Determine the (x, y) coordinate at the center of the cell enclosing the given text.  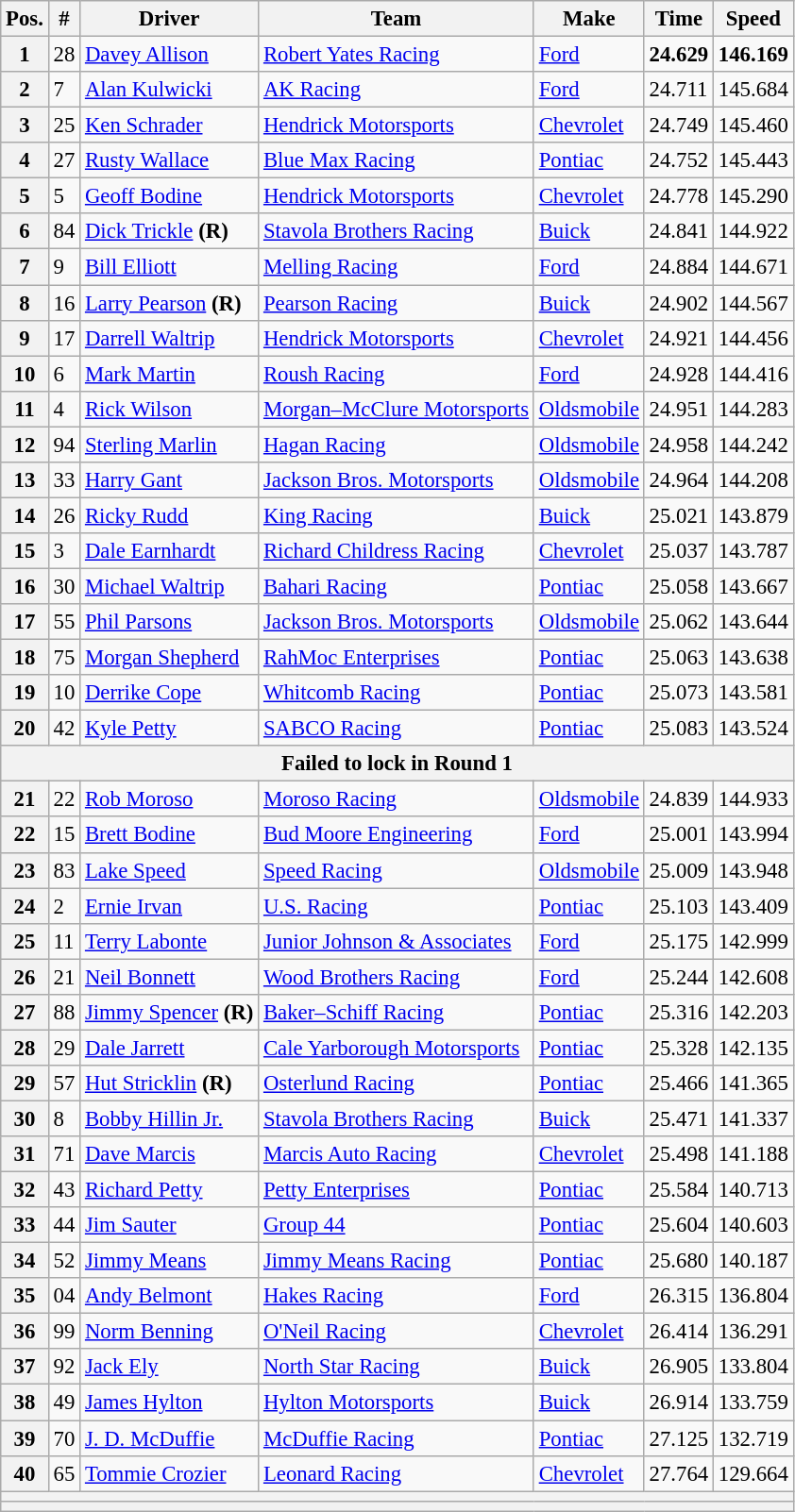
Dick Trickle (R) (170, 231)
143.948 (753, 870)
24.839 (678, 799)
141.188 (753, 1154)
25.103 (678, 906)
24.921 (678, 338)
Jimmy Means (170, 1261)
25.680 (678, 1261)
24.841 (678, 231)
James Hylton (170, 1403)
24.711 (678, 90)
144.416 (753, 374)
Bobby Hillin Jr. (170, 1118)
26.414 (678, 1332)
25.062 (678, 622)
26.905 (678, 1368)
Rick Wilson (170, 409)
Baker–Schiff Racing (397, 1013)
Richard Petty (170, 1190)
Pearson Racing (397, 303)
24 (25, 906)
24.964 (678, 480)
Jim Sauter (170, 1225)
Osterlund Racing (397, 1084)
Dale Jarrett (170, 1048)
88 (64, 1013)
34 (25, 1261)
65 (64, 1473)
40 (25, 1473)
King Racing (397, 515)
Phil Parsons (170, 622)
O'Neil Racing (397, 1332)
Davey Allison (170, 55)
25.466 (678, 1084)
144.283 (753, 409)
83 (64, 870)
Failed to lock in Round 1 (397, 764)
Moroso Racing (397, 799)
Hut Stricklin (R) (170, 1084)
25.009 (678, 870)
44 (64, 1225)
27.764 (678, 1473)
Junior Johnson & Associates (397, 941)
36 (25, 1332)
143.638 (753, 658)
136.291 (753, 1332)
Morgan–McClure Motorsports (397, 409)
Time (678, 19)
143.879 (753, 515)
132.719 (753, 1438)
145.443 (753, 160)
Blue Max Racing (397, 160)
Driver (170, 19)
143.581 (753, 693)
Derrike Cope (170, 693)
Richard Childress Racing (397, 551)
Make (589, 19)
144.208 (753, 480)
24.749 (678, 126)
Hagan Racing (397, 445)
Dave Marcis (170, 1154)
Robert Yates Racing (397, 55)
Geoff Bodine (170, 196)
24.629 (678, 55)
Tommie Crozier (170, 1473)
Larry Pearson (R) (170, 303)
140.603 (753, 1225)
Jimmy Spencer (R) (170, 1013)
18 (25, 658)
24.928 (678, 374)
25.584 (678, 1190)
25.328 (678, 1048)
71 (64, 1154)
25.471 (678, 1118)
Marcis Auto Racing (397, 1154)
27.125 (678, 1438)
Morgan Shepherd (170, 658)
25.083 (678, 729)
143.524 (753, 729)
143.644 (753, 622)
38 (25, 1403)
Group 44 (397, 1225)
Bill Elliott (170, 267)
26.914 (678, 1403)
Leonard Racing (397, 1473)
84 (64, 231)
145.684 (753, 90)
92 (64, 1368)
25.063 (678, 658)
143.994 (753, 835)
24.778 (678, 196)
133.804 (753, 1368)
144.242 (753, 445)
Ken Schrader (170, 126)
145.290 (753, 196)
Harry Gant (170, 480)
37 (25, 1368)
Neil Bonnett (170, 977)
144.922 (753, 231)
04 (64, 1296)
143.787 (753, 551)
Terry Labonte (170, 941)
Lake Speed (170, 870)
Petty Enterprises (397, 1190)
94 (64, 445)
1 (25, 55)
# (64, 19)
24.902 (678, 303)
145.460 (753, 126)
55 (64, 622)
AK Racing (397, 90)
133.759 (753, 1403)
24.958 (678, 445)
99 (64, 1332)
Alan Kulwicki (170, 90)
McDuffie Racing (397, 1438)
20 (25, 729)
143.409 (753, 906)
25.498 (678, 1154)
144.456 (753, 338)
142.203 (753, 1013)
Sterling Marlin (170, 445)
25.021 (678, 515)
31 (25, 1154)
49 (64, 1403)
35 (25, 1296)
23 (25, 870)
25.001 (678, 835)
Whitcomb Racing (397, 693)
Bud Moore Engineering (397, 835)
Andy Belmont (170, 1296)
Hakes Racing (397, 1296)
Speed Racing (397, 870)
25.316 (678, 1013)
Roush Racing (397, 374)
14 (25, 515)
U.S. Racing (397, 906)
Michael Waltrip (170, 586)
144.933 (753, 799)
Cale Yarborough Motorsports (397, 1048)
Wood Brothers Racing (397, 977)
Bahari Racing (397, 586)
140.187 (753, 1261)
57 (64, 1084)
North Star Racing (397, 1368)
129.664 (753, 1473)
Rusty Wallace (170, 160)
Rob Moroso (170, 799)
24.884 (678, 267)
146.169 (753, 55)
Mark Martin (170, 374)
144.671 (753, 267)
Team (397, 19)
140.713 (753, 1190)
Dale Earnhardt (170, 551)
141.337 (753, 1118)
24.752 (678, 160)
Pos. (25, 19)
144.567 (753, 303)
Norm Benning (170, 1332)
25.244 (678, 977)
75 (64, 658)
43 (64, 1190)
25.073 (678, 693)
Darrell Waltrip (170, 338)
SABCO Racing (397, 729)
Ricky Rudd (170, 515)
RahMoc Enterprises (397, 658)
142.999 (753, 941)
42 (64, 729)
Brett Bodine (170, 835)
Kyle Petty (170, 729)
136.804 (753, 1296)
25.604 (678, 1225)
Hylton Motorsports (397, 1403)
J. D. McDuffie (170, 1438)
142.608 (753, 977)
13 (25, 480)
143.667 (753, 586)
Speed (753, 19)
19 (25, 693)
Jack Ely (170, 1368)
25.175 (678, 941)
Melling Racing (397, 267)
25.037 (678, 551)
25.058 (678, 586)
141.365 (753, 1084)
Jimmy Means Racing (397, 1261)
Ernie Irvan (170, 906)
70 (64, 1438)
24.951 (678, 409)
39 (25, 1438)
52 (64, 1261)
142.135 (753, 1048)
26.315 (678, 1296)
12 (25, 445)
32 (25, 1190)
